Detect which cell encompasses the target text, then output its (X, Y) center coordinate. 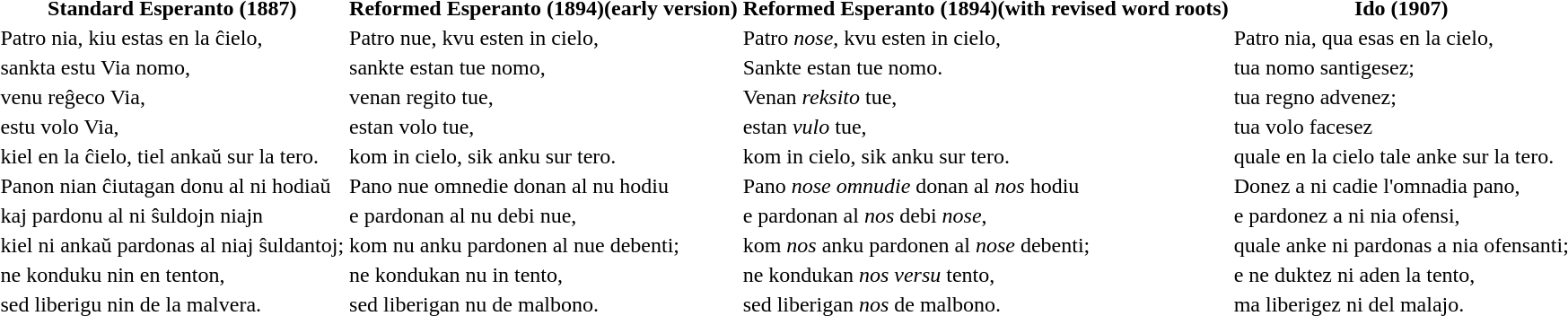
kom nu anku pardonen al nue debenti; (544, 245)
Patro nose, kvu esten in cielo, (985, 38)
Sankte estan tue nomo. (985, 67)
venan regito tue, (544, 97)
Venan reksito tue, (985, 97)
estan vulo tue, (985, 127)
e pardonan al nu debi nue, (544, 215)
ne kondukan nos versu tento, (985, 275)
sankte estan tue nomo, (544, 67)
Patro nue, kvu esten in cielo, (544, 38)
e pardonan al nos debi nose, (985, 215)
estan volo tue, (544, 127)
ne kondukan nu in tento, (544, 275)
Pano nose omnudie donan al nos hodiu (985, 186)
kom nos anku pardonen al nose debenti; (985, 245)
Pano nue omnedie donan al nu hodiu (544, 186)
